Determine the (x, y) coordinate at the center of the cell enclosing the given text.  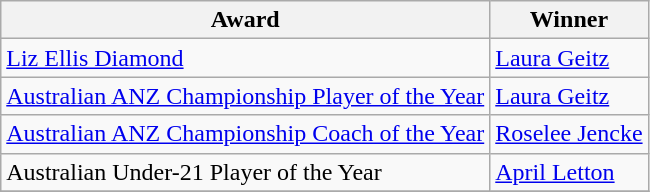
Winner (569, 20)
Roselee Jencke (569, 134)
Australian Under-21 Player of the Year (246, 172)
Liz Ellis Diamond (246, 58)
Australian ANZ Championship Coach of the Year (246, 134)
Award (246, 20)
Australian ANZ Championship Player of the Year (246, 96)
April Letton (569, 172)
